Find where the given text appears and provide that cell's center as (X, Y) coordinate. 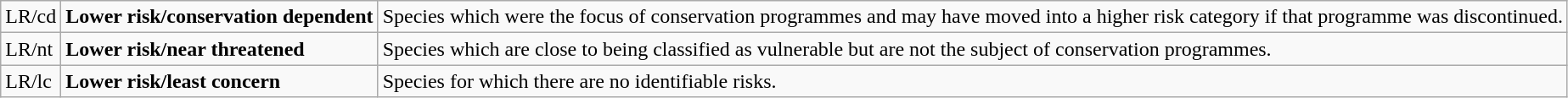
Lower risk/least concern (219, 81)
Lower risk/conservation dependent (219, 17)
Species for which there are no identifiable risks. (973, 81)
LR/cd (31, 17)
Species which are close to being classified as vulnerable but are not the subject of conservation programmes. (973, 49)
Species which were the focus of conservation programmes and may have moved into a higher risk category if that programme was discontinued. (973, 17)
Lower risk/near threatened (219, 49)
LR/lc (31, 81)
LR/nt (31, 49)
